Find where the given text appears and provide that cell's center as (X, Y) coordinate. 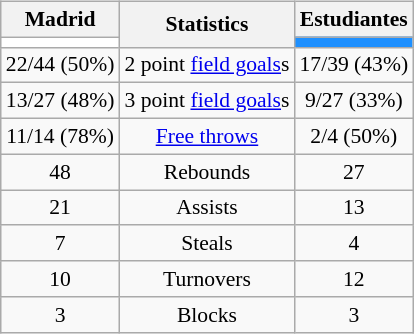
2/4 (50%) (354, 136)
17/39 (43%) (354, 65)
12 (354, 279)
2 point field goalss (206, 65)
13 (354, 208)
Estudiantes (354, 19)
48 (60, 172)
22/44 (50%) (60, 65)
4 (354, 243)
7 (60, 243)
Madrid (60, 19)
Steals (206, 243)
Turnovers (206, 279)
21 (60, 208)
11/14 (78%) (60, 136)
13/27 (48%) (60, 101)
Statistics (206, 24)
10 (60, 279)
Rebounds (206, 172)
3 point field goalss (206, 101)
27 (354, 172)
Assists (206, 208)
9/27 (33%) (354, 101)
Blocks (206, 314)
Free throws (206, 136)
